Locate the cell with the specified text and output its (X, Y) center coordinate. 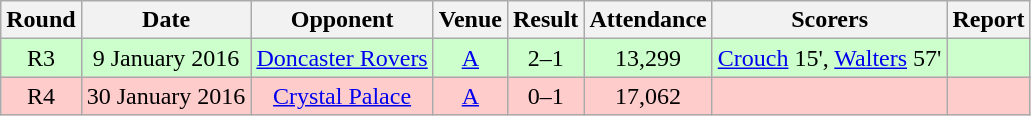
Scorers (830, 20)
Crouch 15', Walters 57' (830, 58)
Round (41, 20)
Result (545, 20)
Report (988, 20)
17,062 (648, 96)
9 January 2016 (166, 58)
2–1 (545, 58)
Opponent (342, 20)
Crystal Palace (342, 96)
Doncaster Rovers (342, 58)
R3 (41, 58)
Date (166, 20)
30 January 2016 (166, 96)
Attendance (648, 20)
13,299 (648, 58)
Venue (470, 20)
0–1 (545, 96)
R4 (41, 96)
